For the text-containing cell, return its midpoint in (X, Y) coordinate format. 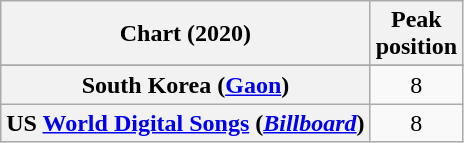
Chart (2020) (186, 34)
Peakposition (416, 34)
US World Digital Songs (Billboard) (186, 123)
South Korea (Gaon) (186, 85)
